Identify which cell holds the provided text, then report its (x, y) central coordinate. 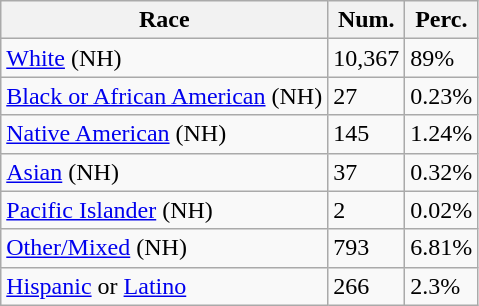
10,367 (366, 58)
89% (442, 58)
Asian (NH) (164, 172)
Black or African American (NH) (164, 96)
Num. (366, 20)
Pacific Islander (NH) (164, 210)
27 (366, 96)
Native American (NH) (164, 134)
6.81% (442, 248)
Perc. (442, 20)
0.23% (442, 96)
0.32% (442, 172)
1.24% (442, 134)
Race (164, 20)
266 (366, 286)
Hispanic or Latino (164, 286)
0.02% (442, 210)
793 (366, 248)
2.3% (442, 286)
White (NH) (164, 58)
145 (366, 134)
2 (366, 210)
Other/Mixed (NH) (164, 248)
37 (366, 172)
